Detect which cell encompasses the target text, then output its (x, y) center coordinate. 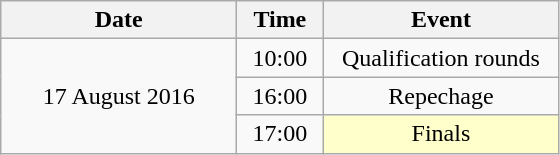
10:00 (280, 58)
Event (441, 20)
16:00 (280, 96)
Repechage (441, 96)
17 August 2016 (119, 96)
Date (119, 20)
17:00 (280, 134)
Finals (441, 134)
Time (280, 20)
Qualification rounds (441, 58)
